Identify which cell holds the provided text, then report its [X, Y] central coordinate. 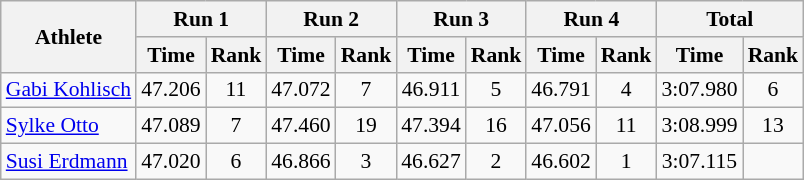
Gabi Kohlisch [68, 90]
Susi Erdmann [68, 162]
3:08.999 [699, 126]
47.020 [170, 162]
Sylke Otto [68, 126]
4 [626, 90]
47.072 [300, 90]
5 [496, 90]
46.911 [430, 90]
46.602 [560, 162]
Athlete [68, 36]
Run 3 [461, 19]
3:07.980 [699, 90]
Total [730, 19]
46.866 [300, 162]
47.089 [170, 126]
Run 1 [201, 19]
2 [496, 162]
47.206 [170, 90]
46.627 [430, 162]
46.791 [560, 90]
13 [774, 126]
16 [496, 126]
47.460 [300, 126]
Run 2 [331, 19]
3 [366, 162]
47.056 [560, 126]
47.394 [430, 126]
3:07.115 [699, 162]
1 [626, 162]
Run 4 [591, 19]
19 [366, 126]
